Return (x, y) of the center of cell containing provided text 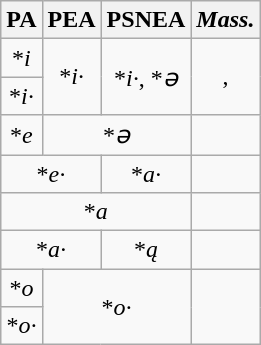
Mass. (226, 20)
PSNEA (146, 20)
*e (22, 135)
*i (22, 58)
*a (96, 212)
*i·, *ə (146, 77)
*ą (146, 250)
PEA (72, 20)
PA (22, 20)
*ə (116, 135)
*o (22, 288)
, (226, 77)
*e· (51, 173)
